Search for the cell housing the specified text and yield its (X, Y) center coordinate. 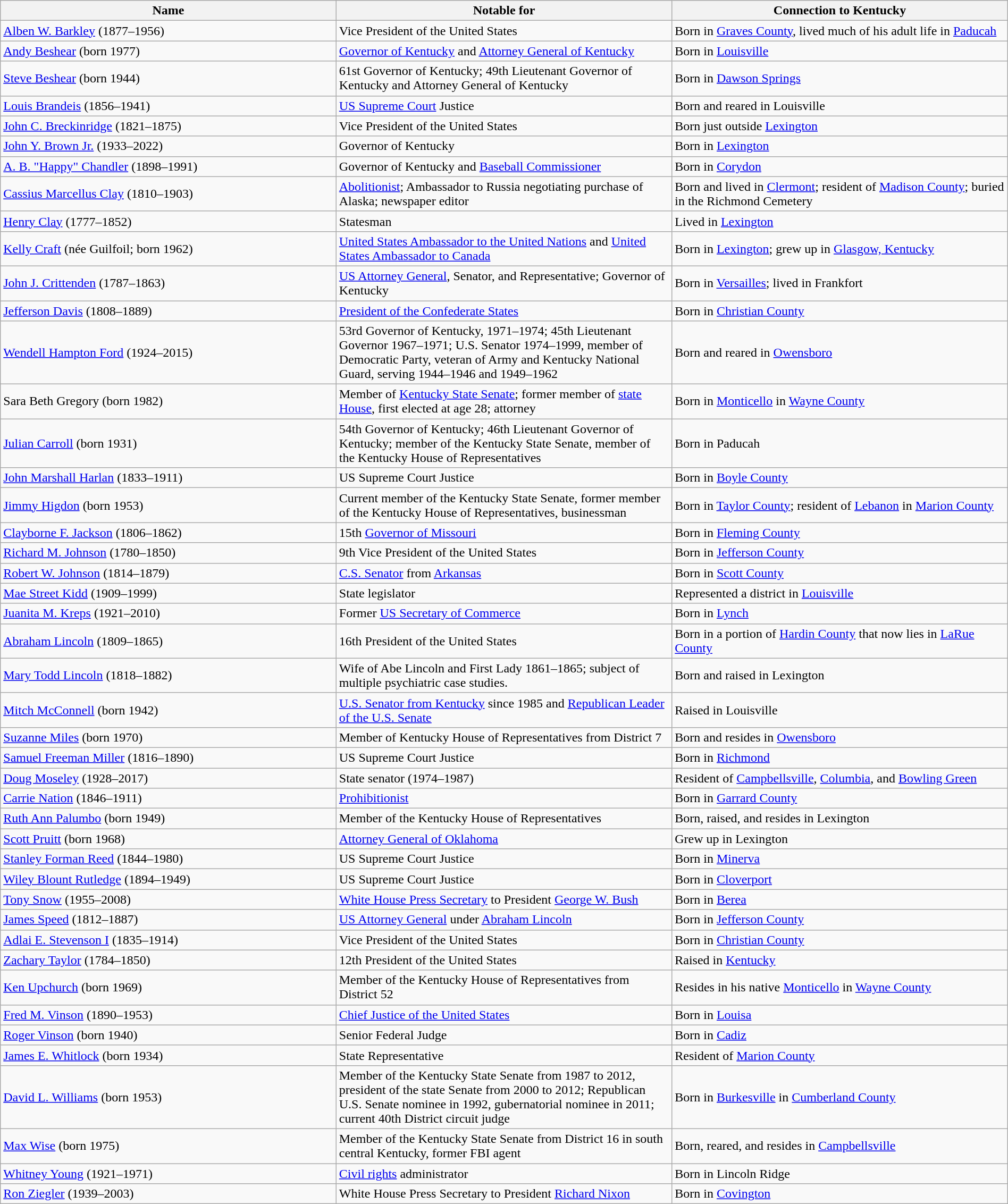
Current member of the Kentucky State Senate, former member of the Kentucky House of Representatives, businessman (504, 505)
Roger Vinson (born 1940) (169, 1035)
Cassius Marcellus Clay (1810–1903) (169, 193)
Born in Minerva (840, 859)
Governor of Kentucky and Attorney General of Kentucky (504, 51)
Wife of Abe Lincoln and First Lady 1861–1865; subject of multiple psychiatric case studies. (504, 675)
John Y. Brown Jr. (1933–2022) (169, 146)
James E. Whitlock (born 1934) (169, 1055)
Samuel Freeman Miller (1816–1890) (169, 757)
Resides in his native Monticello in Wayne County (840, 988)
Ron Ziegler (1939–2003) (169, 1194)
Represented a district in Louisville (840, 593)
Henry Clay (1777–1852) (169, 221)
Resident of Campbellsville, Columbia, and Bowling Green (840, 778)
US Attorney General under Abraham Lincoln (504, 920)
Wendell Hampton Ford (1924–2015) (169, 353)
Born in Cloverport (840, 879)
Tony Snow (1955–2008) (169, 899)
Member of Kentucky State Senate; former member of state House, first elected at age 28; attorney (504, 402)
Suzanne Miles (born 1970) (169, 737)
Stanley Forman Reed (1844–1980) (169, 859)
Born in Cadiz (840, 1035)
Born and reared in Louisville (840, 106)
Senior Federal Judge (504, 1035)
Grew up in Lexington (840, 839)
Born and resides in Owensboro (840, 737)
State Representative (504, 1055)
President of the Confederate States (504, 311)
Ken Upchurch (born 1969) (169, 988)
Alben W. Barkley (1877–1956) (169, 31)
A. B. "Happy" Chandler (1898–1991) (169, 166)
David L. Williams (born 1953) (169, 1097)
Born in Berea (840, 899)
State legislator (504, 593)
Zachary Taylor (1784–1850) (169, 960)
Born in Scott County (840, 573)
Resident of Marion County (840, 1055)
Kelly Craft (née Guilfoil; born 1962) (169, 249)
Born in Dawson Springs (840, 79)
White House Press Secretary to President George W. Bush (504, 899)
Member of the Kentucky House of Representatives from District 52 (504, 988)
15th Governor of Missouri (504, 533)
United States Ambassador to the United Nations and United States Ambassador to Canada (504, 249)
Born in Burkesville in Cumberland County (840, 1097)
John Marshall Harlan (1833–1911) (169, 478)
State senator (1974–1987) (504, 778)
Fred M. Vinson (1890–1953) (169, 1015)
Raised in Kentucky (840, 960)
Attorney General of Oklahoma (504, 839)
Richard M. Johnson (1780–1850) (169, 553)
54th Governor of Kentucky; 46th Lieutenant Governor of Kentucky; member of the Kentucky State Senate, member of the Kentucky House of Representatives (504, 443)
Born in Boyle County (840, 478)
Juanita M. Kreps (1921–2010) (169, 613)
Mitch McConnell (born 1942) (169, 710)
Born and lived in Clermont; resident of Madison County; buried in the Richmond Cemetery (840, 193)
Born in Garrard County (840, 798)
Wiley Blount Rutledge (1894–1949) (169, 879)
Prohibitionist (504, 798)
Ruth Ann Palumbo (born 1949) (169, 819)
9th Vice President of the United States (504, 553)
Governor of Kentucky (504, 146)
Born just outside Lexington (840, 126)
16th President of the United States (504, 641)
John J. Crittenden (1787–1863) (169, 283)
Robert W. Johnson (1814–1879) (169, 573)
Andy Beshear (born 1977) (169, 51)
Member of the Kentucky State Senate from District 16 in south central Kentucky, former FBI agent (504, 1146)
Julian Carroll (born 1931) (169, 443)
61st Governor of Kentucky; 49th Lieutenant Governor of Kentucky and Attorney General of Kentucky (504, 79)
Chief Justice of the United States (504, 1015)
Abolitionist; Ambassador to Russia negotiating purchase of Alaska; newspaper editor (504, 193)
Born in Monticello in Wayne County (840, 402)
Lived in Lexington (840, 221)
Member of Kentucky House of Representatives from District 7 (504, 737)
Civil rights administrator (504, 1173)
Adlai E. Stevenson I (1835–1914) (169, 940)
Carrie Nation (1846–1911) (169, 798)
Born in Lynch (840, 613)
Born in Covington (840, 1194)
Whitney Young (1921–1971) (169, 1173)
Raised in Louisville (840, 710)
Born in Louisa (840, 1015)
Born and raised in Lexington (840, 675)
Born in Louisville (840, 51)
Born and reared in Owensboro (840, 353)
Mae Street Kidd (1909–1999) (169, 593)
Name (169, 11)
Mary Todd Lincoln (1818–1882) (169, 675)
Scott Pruitt (born 1968) (169, 839)
John C. Breckinridge (1821–1875) (169, 126)
Born in Lexington (840, 146)
Born in Graves County, lived much of his adult life in Paducah (840, 31)
Member of the Kentucky House of Representatives (504, 819)
US Attorney General, Senator, and Representative; Governor of Kentucky (504, 283)
Notable for (504, 11)
Max Wise (born 1975) (169, 1146)
Born in Corydon (840, 166)
Jefferson Davis (1808–1889) (169, 311)
Governor of Kentucky and Baseball Commissioner (504, 166)
Born in Lincoln Ridge (840, 1173)
U.S. Senator from Kentucky since 1985 and Republican Leader of the U.S. Senate (504, 710)
Connection to Kentucky (840, 11)
Louis Brandeis (1856–1941) (169, 106)
Born, reared, and resides in Campbellsville (840, 1146)
Born in a portion of Hardin County that now lies in LaRue County (840, 641)
Born in Taylor County; resident of Lebanon in Marion County (840, 505)
Born in Lexington; grew up in Glasgow, Kentucky (840, 249)
Former US Secretary of Commerce (504, 613)
Born in Paducah (840, 443)
Born, raised, and resides in Lexington (840, 819)
C.S. Senator from Arkansas (504, 573)
Steve Beshear (born 1944) (169, 79)
James Speed (1812–1887) (169, 920)
Clayborne F. Jackson (1806–1862) (169, 533)
Abraham Lincoln (1809–1865) (169, 641)
Sara Beth Gregory (born 1982) (169, 402)
Statesman (504, 221)
Jimmy Higdon (born 1953) (169, 505)
12th President of the United States (504, 960)
Born in Versailles; lived in Frankfort (840, 283)
Born in Fleming County (840, 533)
Born in Richmond (840, 757)
Doug Moseley (1928–2017) (169, 778)
White House Press Secretary to President Richard Nixon (504, 1194)
